From the cell containing the given text, extract its center point as [X, Y] coordinate. 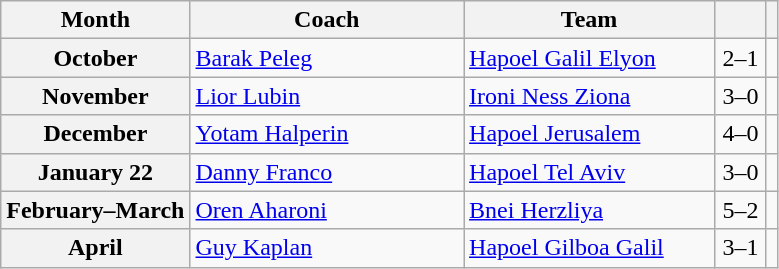
Ironi Ness Ziona [590, 96]
Month [96, 20]
April [96, 248]
Hapoel Tel Aviv [590, 172]
4–0 [741, 134]
Bnei Herzliya [590, 210]
Coach [327, 20]
Guy Kaplan [327, 248]
Lior Lubin [327, 96]
Barak Peleg [327, 58]
Hapoel Gilboa Galil [590, 248]
Danny Franco [327, 172]
Oren Aharoni [327, 210]
November [96, 96]
February–March [96, 210]
2–1 [741, 58]
January 22 [96, 172]
Yotam Halperin [327, 134]
Team [590, 20]
3–1 [741, 248]
Hapoel Galil Elyon [590, 58]
Hapoel Jerusalem [590, 134]
December [96, 134]
5–2 [741, 210]
October [96, 58]
